Return the [X, Y] coordinate for the center point of the cell that contains the specified text.  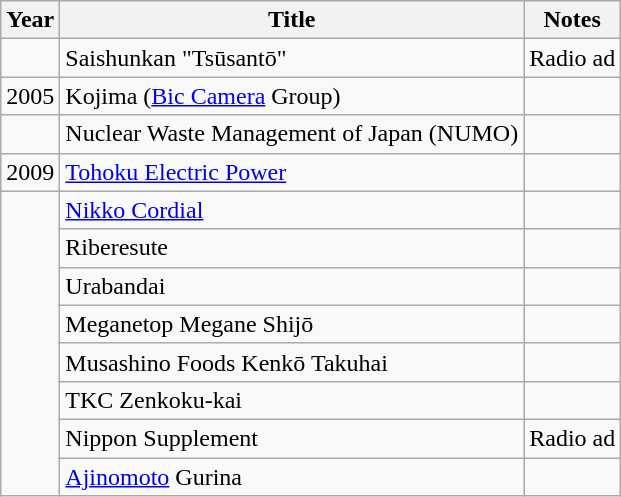
Riberesute [292, 248]
TKC Zenkoku-kai [292, 400]
Urabandai [292, 286]
Meganetop Megane Shijō [292, 324]
2009 [30, 172]
Nuclear Waste Management of Japan (NUMO) [292, 134]
2005 [30, 96]
Nikko Cordial [292, 210]
Saishunkan "Tsūsantō" [292, 58]
Title [292, 20]
Nippon Supplement [292, 438]
Ajinomoto Gurina [292, 477]
Notes [572, 20]
Year [30, 20]
Tohoku Electric Power [292, 172]
Kojima (Bic Camera Group) [292, 96]
Musashino Foods Kenkō Takuhai [292, 362]
